Pinpoint the cell where the given text exists, returning its [X, Y] midpoint coordinate. 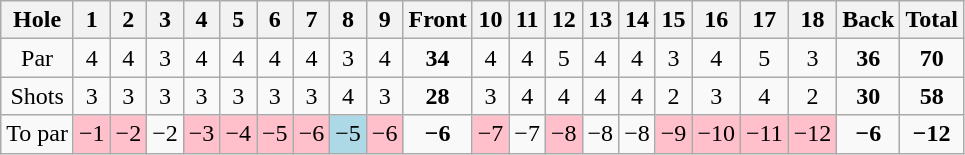
58 [932, 96]
To par [38, 134]
−1 [92, 134]
17 [764, 20]
30 [868, 96]
15 [674, 20]
28 [438, 96]
8 [348, 20]
Hole [38, 20]
Shots [38, 96]
34 [438, 58]
13 [600, 20]
6 [274, 20]
9 [384, 20]
−11 [764, 134]
70 [932, 58]
36 [868, 58]
Back [868, 20]
1 [92, 20]
16 [716, 20]
Front [438, 20]
11 [528, 20]
18 [812, 20]
12 [564, 20]
−3 [202, 134]
14 [638, 20]
Par [38, 58]
Total [932, 20]
10 [490, 20]
7 [312, 20]
−10 [716, 134]
−4 [238, 134]
−9 [674, 134]
